Identify which cell holds the provided text, then report its (X, Y) central coordinate. 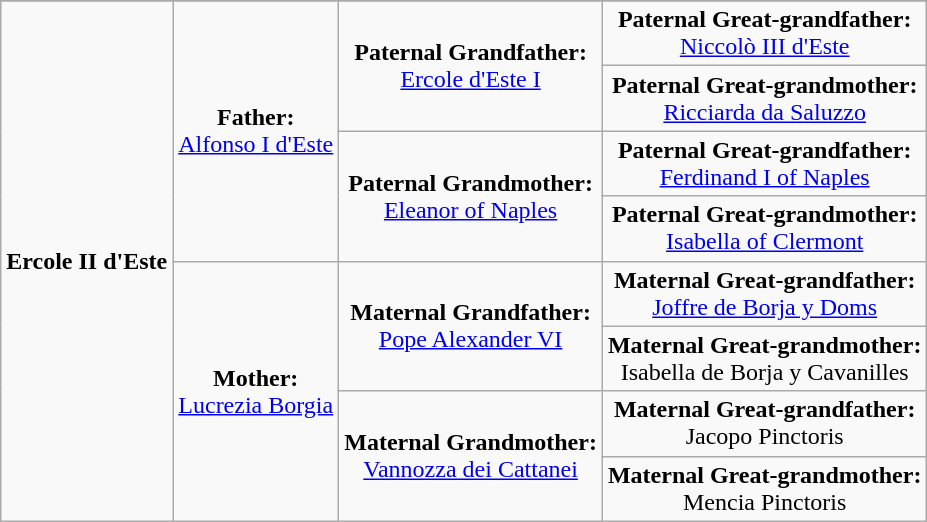
Maternal Great-grandmother:Isabella de Borja y Cavanilles (764, 358)
Paternal Great-grandmother:Ricciarda da Saluzzo (764, 98)
Father:Alfonso I d'Este (256, 131)
Maternal Great-grandfather:Jacopo Pinctoris (764, 424)
Ercole II d'Este (87, 261)
Maternal Great-grandmother:Mencia Pinctoris (764, 488)
Paternal Great-grandfather:Niccolò III d'Este (764, 34)
Paternal Great-grandfather:Ferdinand I of Naples (764, 164)
Paternal Grandmother:Eleanor of Naples (471, 196)
Maternal Grandfather:Pope Alexander VI (471, 326)
Mother:Lucrezia Borgia (256, 391)
Paternal Great-grandmother:Isabella of Clermont (764, 228)
Maternal Great-grandfather:Joffre de Borja y Doms (764, 294)
Paternal Grandfather:Ercole d'Este I (471, 66)
Maternal Grandmother:Vannozza dei Cattanei (471, 456)
